For the text-containing cell, return its midpoint in [x, y] coordinate format. 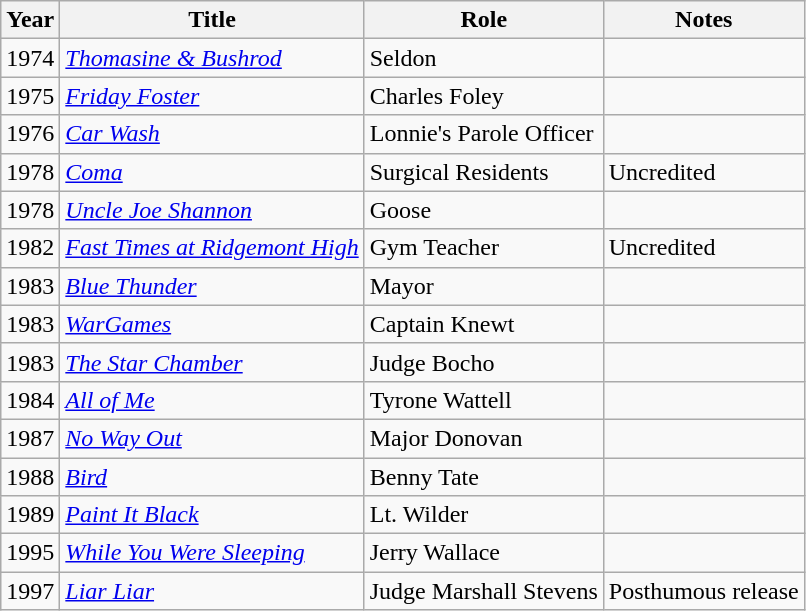
1989 [30, 515]
Year [30, 20]
Captain Knewt [484, 324]
Notes [704, 20]
1976 [30, 134]
Surgical Residents [484, 172]
Thomasine & Bushrod [212, 58]
1982 [30, 248]
Jerry Wallace [484, 553]
While You Were Sleeping [212, 553]
1987 [30, 438]
Seldon [484, 58]
1975 [30, 96]
WarGames [212, 324]
All of Me [212, 400]
Mayor [484, 286]
Car Wash [212, 134]
Goose [484, 210]
1974 [30, 58]
Friday Foster [212, 96]
The Star Chamber [212, 362]
1984 [30, 400]
Benny Tate [484, 477]
1988 [30, 477]
Tyrone Wattell [484, 400]
1995 [30, 553]
Coma [212, 172]
Judge Marshall Stevens [484, 591]
1997 [30, 591]
Charles Foley [484, 96]
Major Donovan [484, 438]
Paint It Black [212, 515]
Liar Liar [212, 591]
Fast Times at Ridgemont High [212, 248]
Lt. Wilder [484, 515]
Role [484, 20]
No Way Out [212, 438]
Bird [212, 477]
Lonnie's Parole Officer [484, 134]
Judge Bocho [484, 362]
Posthumous release [704, 591]
Blue Thunder [212, 286]
Uncle Joe Shannon [212, 210]
Gym Teacher [484, 248]
Title [212, 20]
